Capture the cell that displays the provided text and extract its [X, Y] central coordinate. 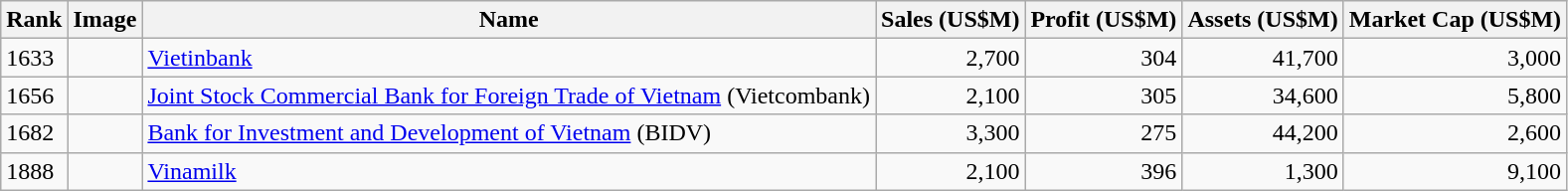
305 [1104, 95]
304 [1104, 58]
1682 [34, 133]
3,300 [951, 133]
2,600 [1455, 133]
1633 [34, 58]
44,200 [1263, 133]
2,700 [951, 58]
41,700 [1263, 58]
Image [105, 20]
Rank [34, 20]
275 [1104, 133]
Profit (US$M) [1104, 20]
3,000 [1455, 58]
Joint Stock Commercial Bank for Foreign Trade of Vietnam (Vietcombank) [509, 95]
Bank for Investment and Development of Vietnam (BIDV) [509, 133]
1888 [34, 171]
396 [1104, 171]
Vinamilk [509, 171]
1656 [34, 95]
Assets (US$M) [1263, 20]
34,600 [1263, 95]
Market Cap (US$M) [1455, 20]
9,100 [1455, 171]
5,800 [1455, 95]
Name [509, 20]
Sales (US$M) [951, 20]
Vietinbank [509, 58]
1,300 [1263, 171]
